Locate the cell with the specified text and output its [X, Y] center coordinate. 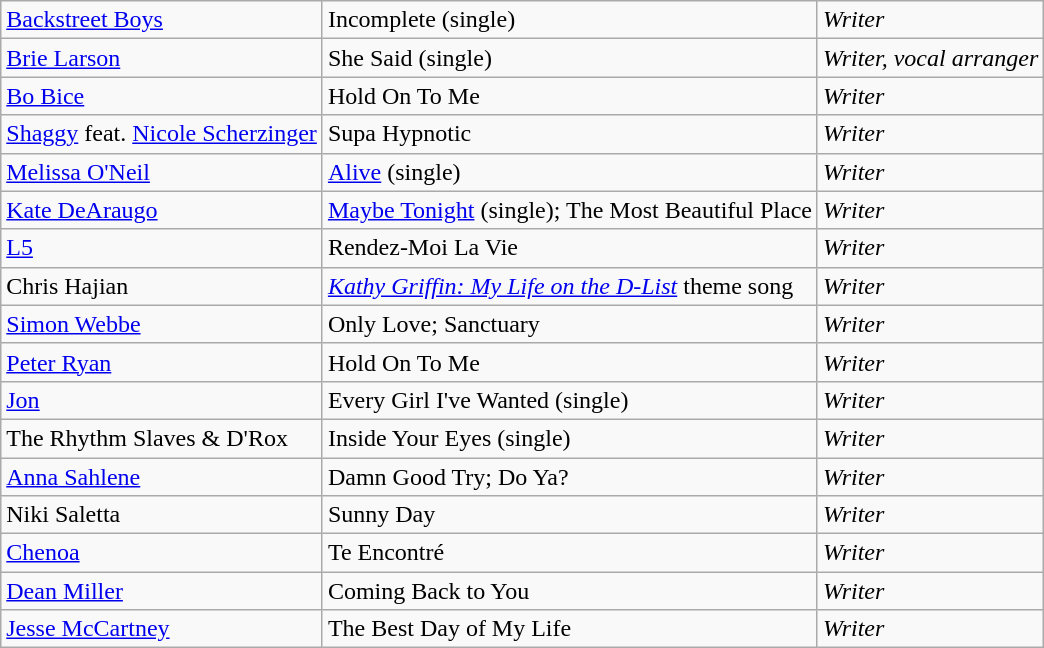
Simon Webbe [162, 324]
Inside Your Eyes (single) [570, 438]
Rendez-Moi La Vie [570, 248]
The Best Day of My Life [570, 629]
Jesse McCartney [162, 629]
Melissa O'Neil [162, 172]
Peter Ryan [162, 362]
Alive (single) [570, 172]
Sunny Day [570, 515]
L5 [162, 248]
Only Love; Sanctuary [570, 324]
Dean Miller [162, 591]
Writer, vocal arranger [930, 58]
Shaggy feat. Nicole Scherzinger [162, 134]
Bo Bice [162, 96]
Kathy Griffin: My Life on the D-List theme song [570, 286]
Te Encontré [570, 553]
Anna Sahlene [162, 477]
Damn Good Try; Do Ya? [570, 477]
She Said (single) [570, 58]
Chenoa [162, 553]
Maybe Tonight (single); The Most Beautiful Place [570, 210]
Coming Back to You [570, 591]
Niki Saletta [162, 515]
Backstreet Boys [162, 20]
Kate DeAraugo [162, 210]
Supa Hypnotic [570, 134]
Chris Hajian [162, 286]
Brie Larson [162, 58]
Jon [162, 400]
Every Girl I've Wanted (single) [570, 400]
The Rhythm Slaves & D'Rox [162, 438]
Incomplete (single) [570, 20]
